Locate the cell with the specified text and output its [x, y] center coordinate. 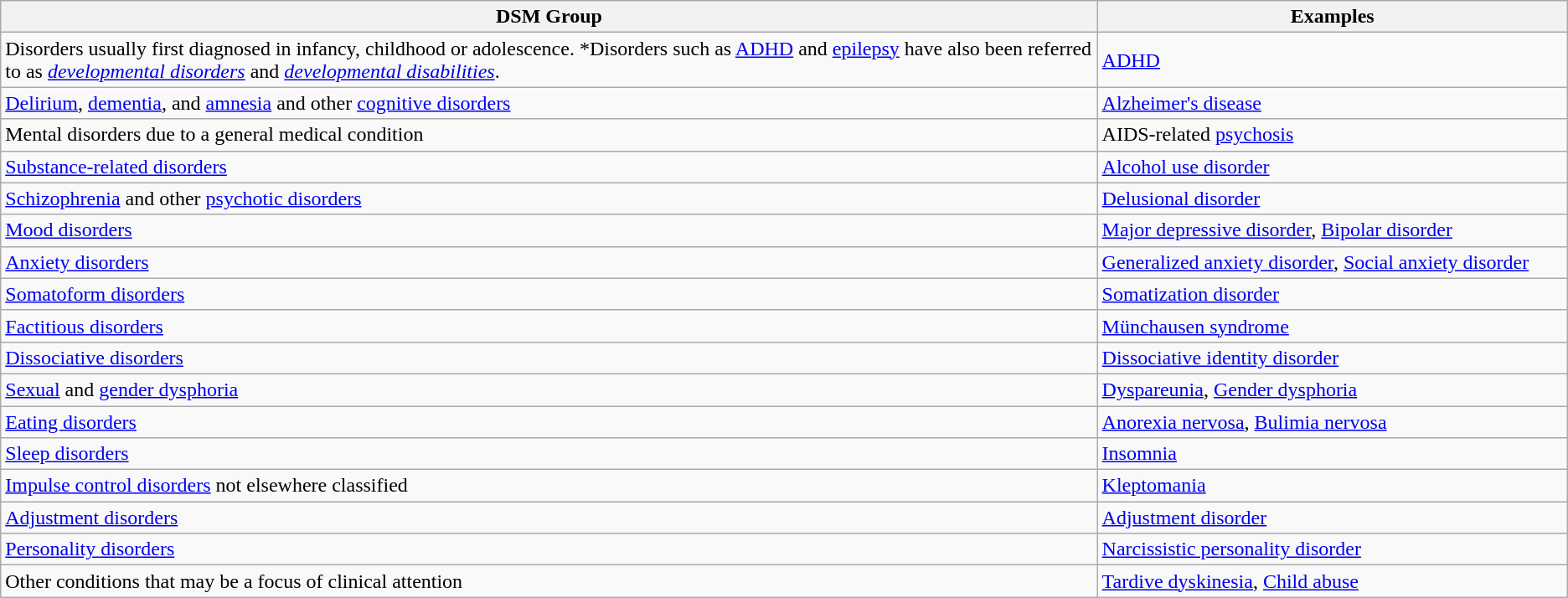
Anorexia nervosa, Bulimia nervosa [1332, 421]
Major depressive disorder, Bipolar disorder [1332, 230]
Dissociative disorders [549, 358]
Delusional disorder [1332, 198]
Delirium, dementia, and amnesia and other cognitive disorders [549, 103]
Somatoform disorders [549, 294]
Adjustment disorders [549, 518]
Mental disorders due to a general medical condition [549, 135]
Narcissistic personality disorder [1332, 549]
Examples [1332, 17]
Mood disorders [549, 230]
Alzheimer's disease [1332, 103]
Alcohol use disorder [1332, 167]
Other conditions that may be a focus of clinical attention [549, 581]
Tardive dyskinesia, Child abuse [1332, 581]
Impulse control disorders not elsewhere classified [549, 486]
Factitious disorders [549, 326]
Generalized anxiety disorder, Social anxiety disorder [1332, 262]
Dyspareunia, Gender dysphoria [1332, 389]
DSM Group [549, 17]
Kleptomania [1332, 486]
Eating disorders [549, 421]
Somatization disorder [1332, 294]
AIDS-related psychosis [1332, 135]
Adjustment disorder [1332, 518]
Substance-related disorders [549, 167]
Anxiety disorders [549, 262]
ADHD [1332, 60]
Personality disorders [549, 549]
Insomnia [1332, 454]
Dissociative identity disorder [1332, 358]
Schizophrenia and other psychotic disorders [549, 198]
Sexual and gender dysphoria [549, 389]
Münchausen syndrome [1332, 326]
Sleep disorders [549, 454]
